Identify which cell holds the provided text, then report its (x, y) central coordinate. 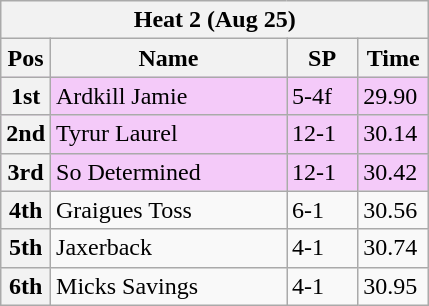
4th (26, 210)
6-1 (322, 210)
29.90 (394, 96)
5th (26, 248)
30.74 (394, 248)
Graigues Toss (169, 210)
6th (26, 286)
Time (394, 58)
5-4f (322, 96)
3rd (26, 172)
30.42 (394, 172)
Jaxerback (169, 248)
2nd (26, 134)
Micks Savings (169, 286)
Ardkill Jamie (169, 96)
Heat 2 (Aug 25) (215, 20)
Name (169, 58)
30.56 (394, 210)
So Determined (169, 172)
Pos (26, 58)
Tyrur Laurel (169, 134)
30.14 (394, 134)
SP (322, 58)
30.95 (394, 286)
1st (26, 96)
